Scan for the cell matching the given text and deliver its [X, Y] coordinate at center. 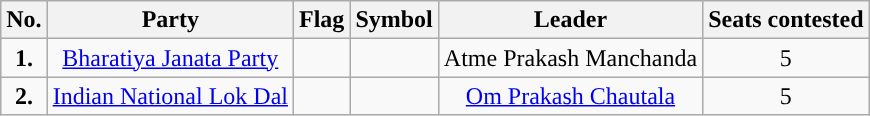
Flag [321, 20]
Bharatiya Janata Party [170, 58]
Atme Prakash Manchanda [570, 58]
Symbol [394, 20]
No. [24, 20]
Leader [570, 20]
Indian National Lok Dal [170, 96]
2. [24, 96]
1. [24, 58]
Seats contested [786, 20]
Om Prakash Chautala [570, 96]
Party [170, 20]
